Detect which cell encompasses the target text, then output its (X, Y) center coordinate. 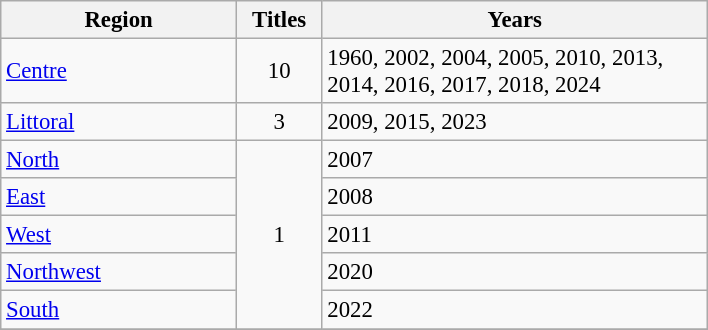
West (119, 235)
North (119, 160)
2007 (515, 160)
Littoral (119, 122)
Titles (279, 20)
South (119, 310)
1 (279, 235)
10 (279, 72)
Years (515, 20)
2009, 2015, 2023 (515, 122)
Region (119, 20)
1960, 2002, 2004, 2005, 2010, 2013, 2014, 2016, 2017, 2018, 2024 (515, 72)
2008 (515, 197)
Northwest (119, 273)
2011 (515, 235)
2022 (515, 310)
Centre (119, 72)
East (119, 197)
3 (279, 122)
2020 (515, 273)
